Locate the cell with the specified text and output its (X, Y) center coordinate. 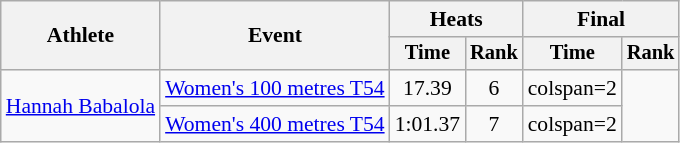
Women's 400 metres T54 (275, 124)
Final (602, 19)
1:01.37 (428, 124)
Women's 100 metres T54 (275, 88)
6 (494, 88)
7 (494, 124)
17.39 (428, 88)
Heats (456, 19)
Hannah Babalola (80, 106)
Athlete (80, 36)
Event (275, 36)
